Identify which cell holds the provided text, then report its [X, Y] central coordinate. 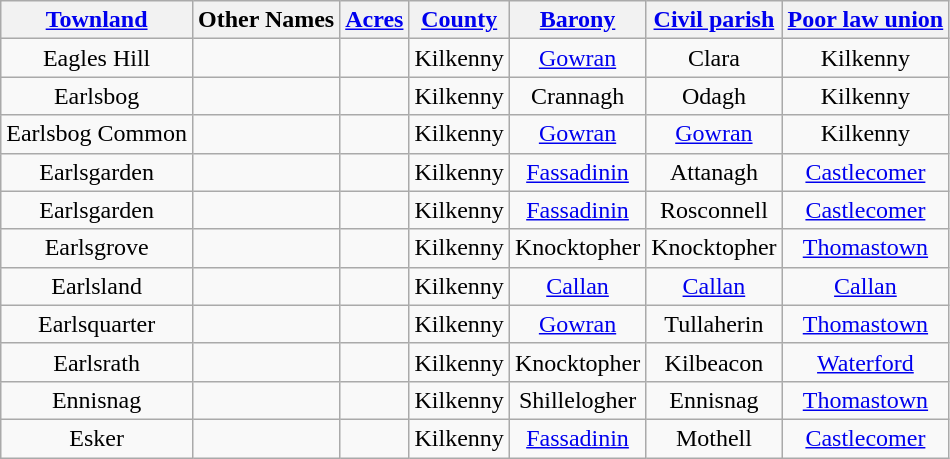
Shillelogher [577, 400]
Clara [714, 58]
Odagh [714, 96]
Earlsland [97, 286]
Esker [97, 438]
Tullaherin [714, 324]
Mothell [714, 438]
Earlsquarter [97, 324]
Townland [97, 20]
Civil parish [714, 20]
Crannagh [577, 96]
Waterford [866, 362]
Earlsbog Common [97, 134]
Poor law union [866, 20]
Kilbeacon [714, 362]
Earlsrath [97, 362]
Other Names [266, 20]
Attanagh [714, 172]
Earlsgrove [97, 248]
Acres [374, 20]
Earlsbog [97, 96]
County [459, 20]
Barony [577, 20]
Rosconnell [714, 210]
Eagles Hill [97, 58]
